From the cell containing the given text, extract its center point as (X, Y) coordinate. 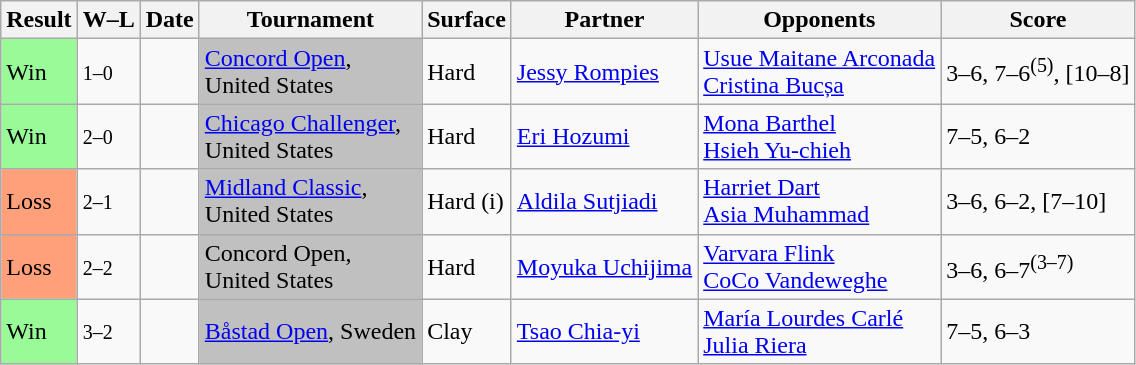
Usue Maitane Arconada Cristina Bucșa (820, 72)
2–2 (108, 266)
Midland Classic, United States (310, 202)
Tsao Chia-yi (604, 332)
Date (170, 20)
Jessy Rompies (604, 72)
Tournament (310, 20)
3–6, 6–7(3–7) (1038, 266)
7–5, 6–3 (1038, 332)
Result (39, 20)
Score (1038, 20)
Eri Hozumi (604, 136)
3–6, 6–2, [7–10] (1038, 202)
Harriet Dart Asia Muhammad (820, 202)
1–0 (108, 72)
Moyuka Uchijima (604, 266)
W–L (108, 20)
7–5, 6–2 (1038, 136)
Opponents (820, 20)
2–0 (108, 136)
Hard (i) (467, 202)
Varvara Flink CoCo Vandeweghe (820, 266)
Mona Barthel Hsieh Yu-chieh (820, 136)
3–6, 7–6(5), [10–8] (1038, 72)
Aldila Sutjiadi (604, 202)
María Lourdes Carlé Julia Riera (820, 332)
Clay (467, 332)
3–2 (108, 332)
Surface (467, 20)
Chicago Challenger, United States (310, 136)
Partner (604, 20)
Båstad Open, Sweden (310, 332)
2–1 (108, 202)
